Capture the cell that displays the provided text and extract its (x, y) central coordinate. 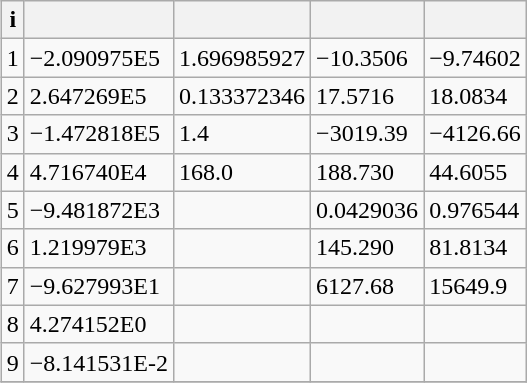
8 (12, 324)
1.696985927 (242, 58)
0.976544 (476, 210)
44.6055 (476, 172)
15649.9 (476, 286)
−2.090975E5 (98, 58)
1.219979E3 (98, 248)
17.5716 (368, 96)
6 (12, 248)
−9.74602 (476, 58)
6127.68 (368, 286)
0.133372346 (242, 96)
81.8134 (476, 248)
5 (12, 210)
−9.627993E1 (98, 286)
1.4 (242, 134)
18.0834 (476, 96)
−8.141531E-2 (98, 362)
−9.481872E3 (98, 210)
2 (12, 96)
−4126.66 (476, 134)
7 (12, 286)
−1.472818E5 (98, 134)
3 (12, 134)
4.716740E4 (98, 172)
168.0 (242, 172)
9 (12, 362)
2.647269E5 (98, 96)
188.730 (368, 172)
0.0429036 (368, 210)
1 (12, 58)
4 (12, 172)
4.274152E0 (98, 324)
145.290 (368, 248)
i (12, 20)
−10.3506 (368, 58)
−3019.39 (368, 134)
